Locate the cell with the specified text and output its [x, y] center coordinate. 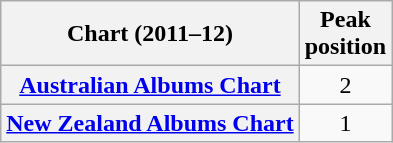
Chart (2011–12) [150, 34]
Peakposition [345, 34]
Australian Albums Chart [150, 85]
1 [345, 123]
2 [345, 85]
New Zealand Albums Chart [150, 123]
